Search for the cell housing the specified text and yield its [x, y] center coordinate. 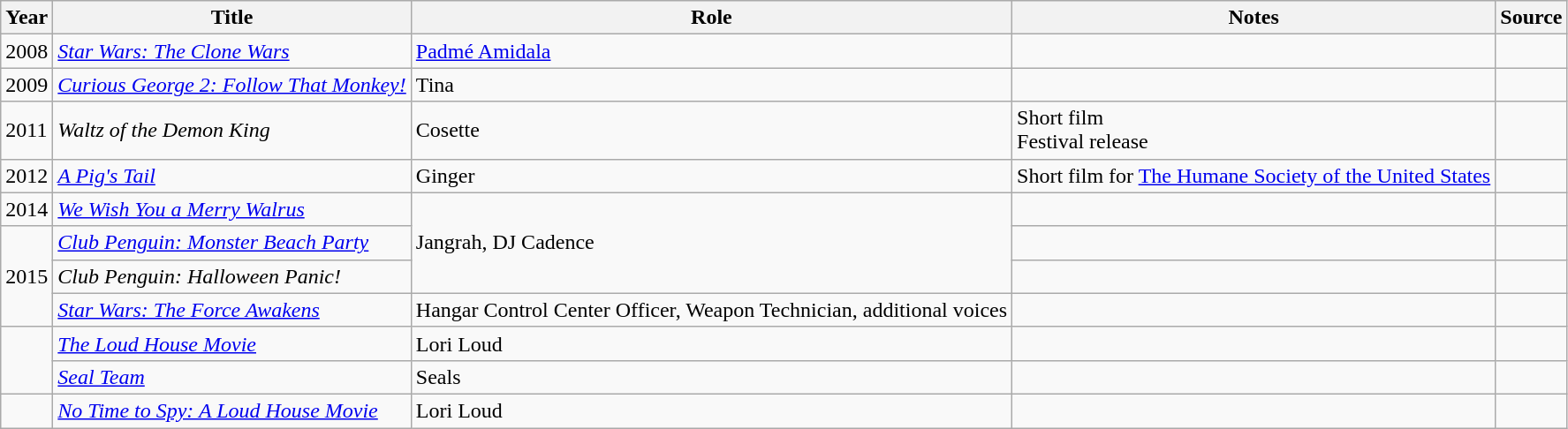
2012 [27, 176]
The Loud House Movie [231, 343]
2011 [27, 131]
Jangrah, DJ Cadence [711, 243]
Club Penguin: Halloween Panic! [231, 276]
Curious George 2: Follow That Monkey! [231, 85]
We Wish You a Merry Walrus [231, 209]
Padmé Amidala [711, 51]
A Pig's Tail [231, 176]
Short filmFestival release [1254, 131]
2008 [27, 51]
Title [231, 18]
Seals [711, 377]
Waltz of the Demon King [231, 131]
Short film for The Humane Society of the United States [1254, 176]
Role [711, 18]
Star Wars: The Force Awakens [231, 310]
Cosette [711, 131]
Seal Team [231, 377]
Ginger [711, 176]
Year [27, 18]
2014 [27, 209]
Notes [1254, 18]
Tina [711, 85]
2009 [27, 85]
Star Wars: The Clone Wars [231, 51]
No Time to Spy: A Loud House Movie [231, 410]
Club Penguin: Monster Beach Party [231, 243]
Source [1532, 18]
Hangar Control Center Officer, Weapon Technician, additional voices [711, 310]
2015 [27, 276]
